Capture the cell that displays the provided text and extract its [x, y] central coordinate. 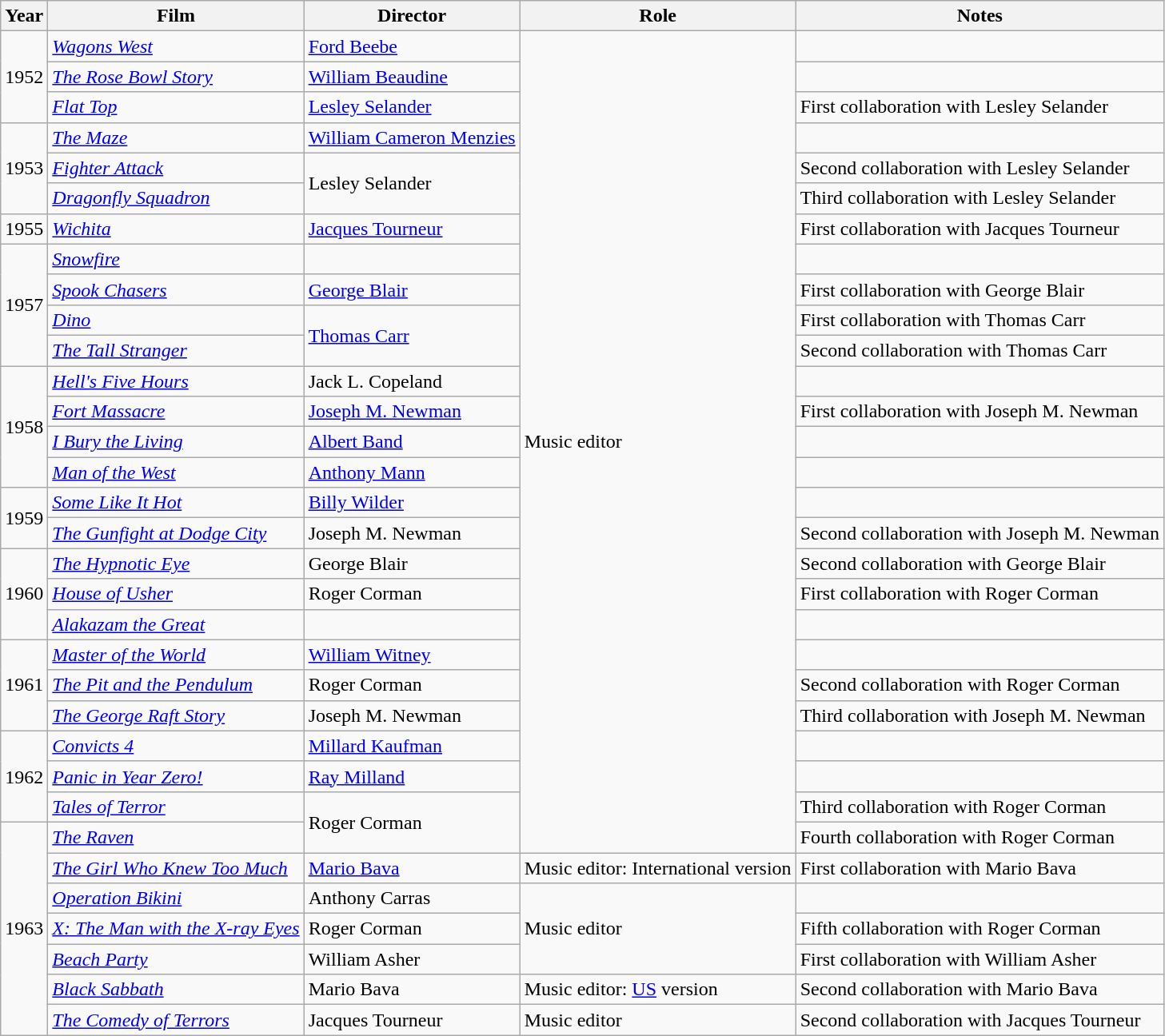
X: The Man with the X-ray Eyes [176, 929]
First collaboration with Roger Corman [979, 594]
Alakazam the Great [176, 624]
The Gunfight at Dodge City [176, 533]
Master of the World [176, 655]
First collaboration with Mario Bava [979, 867]
Snowfire [176, 259]
Ford Beebe [412, 46]
Black Sabbath [176, 990]
Tales of Terror [176, 807]
Dino [176, 320]
1963 [24, 928]
Operation Bikini [176, 899]
1959 [24, 518]
Fifth collaboration with Roger Corman [979, 929]
Second collaboration with Roger Corman [979, 685]
First collaboration with Lesley Selander [979, 107]
The Tall Stranger [176, 350]
Albert Band [412, 442]
1952 [24, 77]
Flat Top [176, 107]
House of Usher [176, 594]
I Bury the Living [176, 442]
1962 [24, 776]
William Cameron Menzies [412, 137]
The George Raft Story [176, 715]
William Asher [412, 959]
Wichita [176, 229]
Role [657, 16]
Director [412, 16]
First collaboration with Thomas Carr [979, 320]
The Girl Who Knew Too Much [176, 867]
Second collaboration with Thomas Carr [979, 350]
1953 [24, 168]
First collaboration with William Asher [979, 959]
Third collaboration with Joseph M. Newman [979, 715]
William Witney [412, 655]
Jack L. Copeland [412, 381]
Some Like It Hot [176, 503]
First collaboration with Joseph M. Newman [979, 412]
First collaboration with George Blair [979, 289]
Wagons West [176, 46]
Hell's Five Hours [176, 381]
The Hypnotic Eye [176, 564]
1960 [24, 594]
Second collaboration with Jacques Tourneur [979, 1020]
Film [176, 16]
Music editor: International version [657, 867]
1957 [24, 305]
Fourth collaboration with Roger Corman [979, 837]
Second collaboration with Lesley Selander [979, 168]
Millard Kaufman [412, 746]
1958 [24, 427]
Thomas Carr [412, 335]
Second collaboration with Mario Bava [979, 990]
First collaboration with Jacques Tourneur [979, 229]
Fighter Attack [176, 168]
Music editor: US version [657, 990]
Third collaboration with Lesley Selander [979, 198]
Notes [979, 16]
Fort Massacre [176, 412]
Second collaboration with Joseph M. Newman [979, 533]
Beach Party [176, 959]
The Rose Bowl Story [176, 77]
1955 [24, 229]
Billy Wilder [412, 503]
Anthony Carras [412, 899]
The Maze [176, 137]
Second collaboration with George Blair [979, 564]
Year [24, 16]
Dragonfly Squadron [176, 198]
Spook Chasers [176, 289]
Convicts 4 [176, 746]
The Pit and the Pendulum [176, 685]
The Comedy of Terrors [176, 1020]
Third collaboration with Roger Corman [979, 807]
1961 [24, 685]
Panic in Year Zero! [176, 776]
Anthony Mann [412, 472]
The Raven [176, 837]
Ray Milland [412, 776]
William Beaudine [412, 77]
Man of the West [176, 472]
